From the cell containing the given text, extract its center point as (X, Y) coordinate. 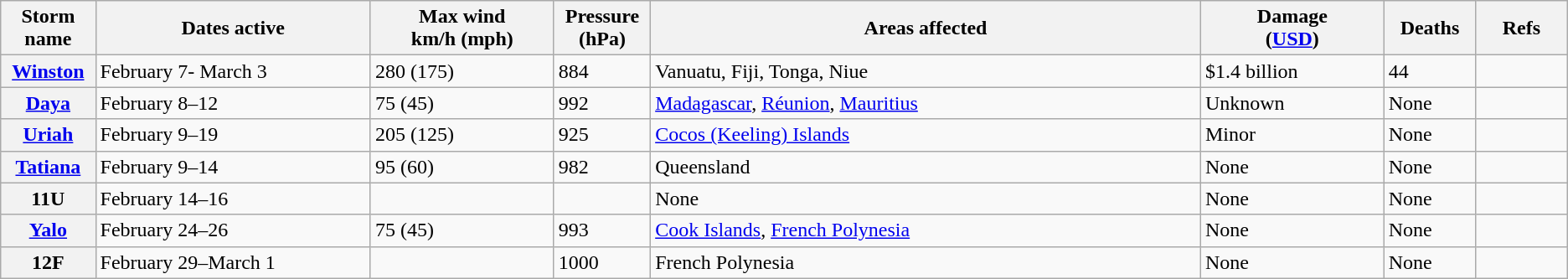
Minor (1292, 135)
Unknown (1292, 103)
12F (49, 262)
205 (125) (462, 135)
Daya (49, 103)
February 24–26 (233, 230)
Yalo (49, 230)
Dates active (233, 28)
1000 (601, 262)
992 (601, 103)
Cook Islands, French Polynesia (926, 230)
$1.4 billion (1292, 71)
95 (60) (462, 167)
February 14–16 (233, 199)
Damage(USD) (1292, 28)
February 9–14 (233, 167)
February 9–19 (233, 135)
French Polynesia (926, 262)
Uriah (49, 135)
Areas affected (926, 28)
982 (601, 167)
Tatiana (49, 167)
February 29–March 1 (233, 262)
Winston (49, 71)
Deaths (1429, 28)
February 8–12 (233, 103)
Cocos (Keeling) Islands (926, 135)
Madagascar, Réunion, Mauritius (926, 103)
Refs (1522, 28)
Queensland (926, 167)
February 7- March 3 (233, 71)
Vanuatu, Fiji, Tonga, Niue (926, 71)
Storm name (49, 28)
925 (601, 135)
44 (1429, 71)
Max windkm/h (mph) (462, 28)
11U (49, 199)
884 (601, 71)
280 (175) (462, 71)
993 (601, 230)
Pressure(hPa) (601, 28)
